Identify which cell holds the provided text, then report its (X, Y) central coordinate. 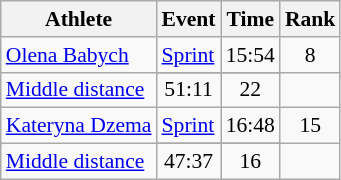
Athlete (79, 19)
22 (250, 90)
15 (310, 126)
47:37 (189, 162)
Event (189, 19)
8 (310, 55)
Time (250, 19)
15:54 (250, 55)
Rank (310, 19)
16 (250, 162)
16:48 (250, 126)
Kateryna Dzema (79, 126)
51:11 (189, 90)
Olena Babych (79, 55)
